Search for the cell housing the specified text and yield its (X, Y) center coordinate. 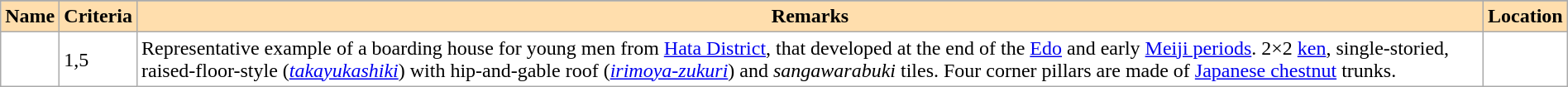
Location (1526, 17)
Remarks (810, 17)
1,5 (98, 60)
Criteria (98, 17)
Name (30, 17)
